Extract the (x, y) coordinate from the center of the cell holding the provided text.  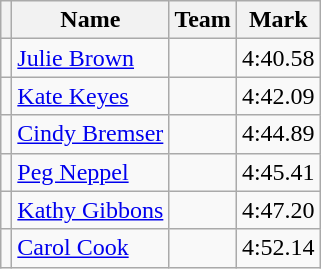
Kate Keyes (90, 96)
4:42.09 (278, 96)
Kathy Gibbons (90, 210)
4:47.20 (278, 210)
4:44.89 (278, 134)
Carol Cook (90, 248)
Julie Brown (90, 58)
Mark (278, 20)
Cindy Bremser (90, 134)
Peg Neppel (90, 172)
Team (203, 20)
4:40.58 (278, 58)
4:45.41 (278, 172)
4:52.14 (278, 248)
Name (90, 20)
